Return [X, Y] of the center of cell containing provided text 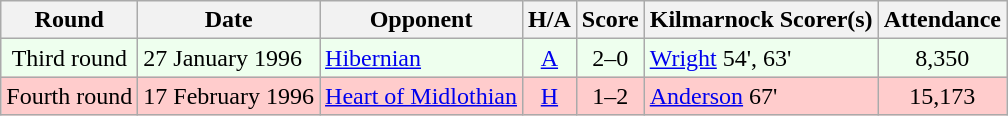
15,173 [942, 96]
H/A [550, 20]
Date [229, 20]
17 February 1996 [229, 96]
Third round [70, 58]
Opponent [422, 20]
8,350 [942, 58]
Anderson 67' [761, 96]
Wright 54', 63' [761, 58]
H [550, 96]
Heart of Midlothian [422, 96]
Fourth round [70, 96]
Score [610, 20]
Kilmarnock Scorer(s) [761, 20]
Round [70, 20]
Attendance [942, 20]
27 January 1996 [229, 58]
2–0 [610, 58]
Hibernian [422, 58]
1–2 [610, 96]
A [550, 58]
